Provide the (X, Y) coordinate of the cell's center where the given text is located.  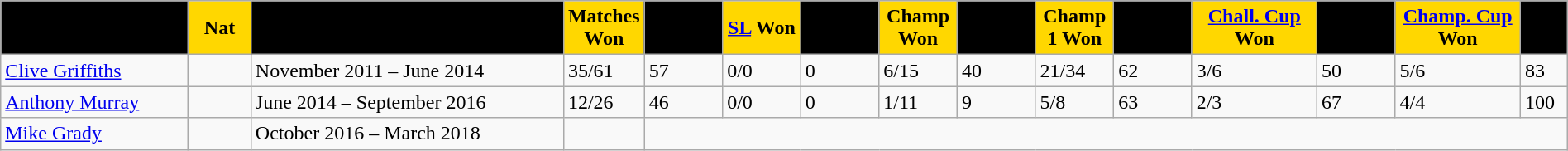
100 (1543, 102)
3/6 (1254, 71)
2/3 (1254, 102)
12/26 (604, 102)
50 (1356, 71)
SL Won (762, 28)
Champ Won (918, 28)
Champ. Cup Won (1457, 28)
1/11 (918, 102)
67 (1356, 102)
Clive Griffiths (94, 71)
November 2011 – June 2014 (407, 71)
62 (1153, 71)
Champ 1 Won (1075, 28)
Mike Grady (94, 134)
57 (683, 71)
Tenure (407, 28)
Name (94, 28)
5/6 (1457, 71)
83 (1543, 71)
46 (683, 102)
Nat (220, 28)
October 2016 – March 2018 (407, 134)
Chall. Cup Won (1254, 28)
June 2014 – September 2016 (407, 102)
40 (996, 71)
Anthony Murray (94, 102)
4/4 (1457, 102)
63 (1153, 102)
5/8 (1075, 102)
9 (996, 102)
21/34 (1075, 71)
6/15 (918, 71)
35/61 (604, 71)
Matches Won (604, 28)
